Return [x, y] of the center of cell containing provided text 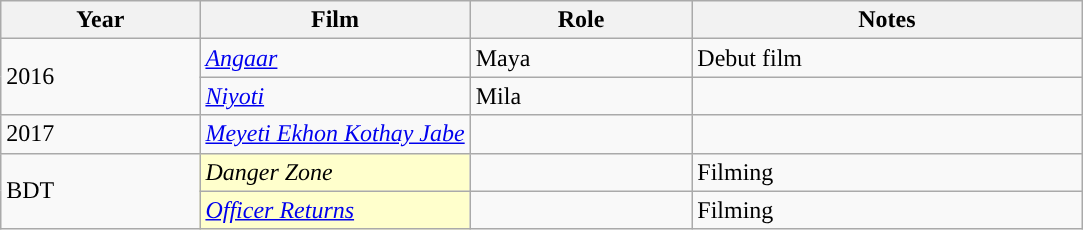
Niyoti [335, 96]
Film [335, 20]
Danger Zone [335, 172]
Notes [887, 20]
BDT [100, 191]
Officer Returns [335, 210]
Meyeti Ekhon Kothay Jabe [335, 134]
Mila [581, 96]
Debut film [887, 58]
2017 [100, 134]
Angaar [335, 58]
2016 [100, 77]
Year [100, 20]
Role [581, 20]
Maya [581, 58]
